Capture the cell that displays the provided text and extract its [x, y] central coordinate. 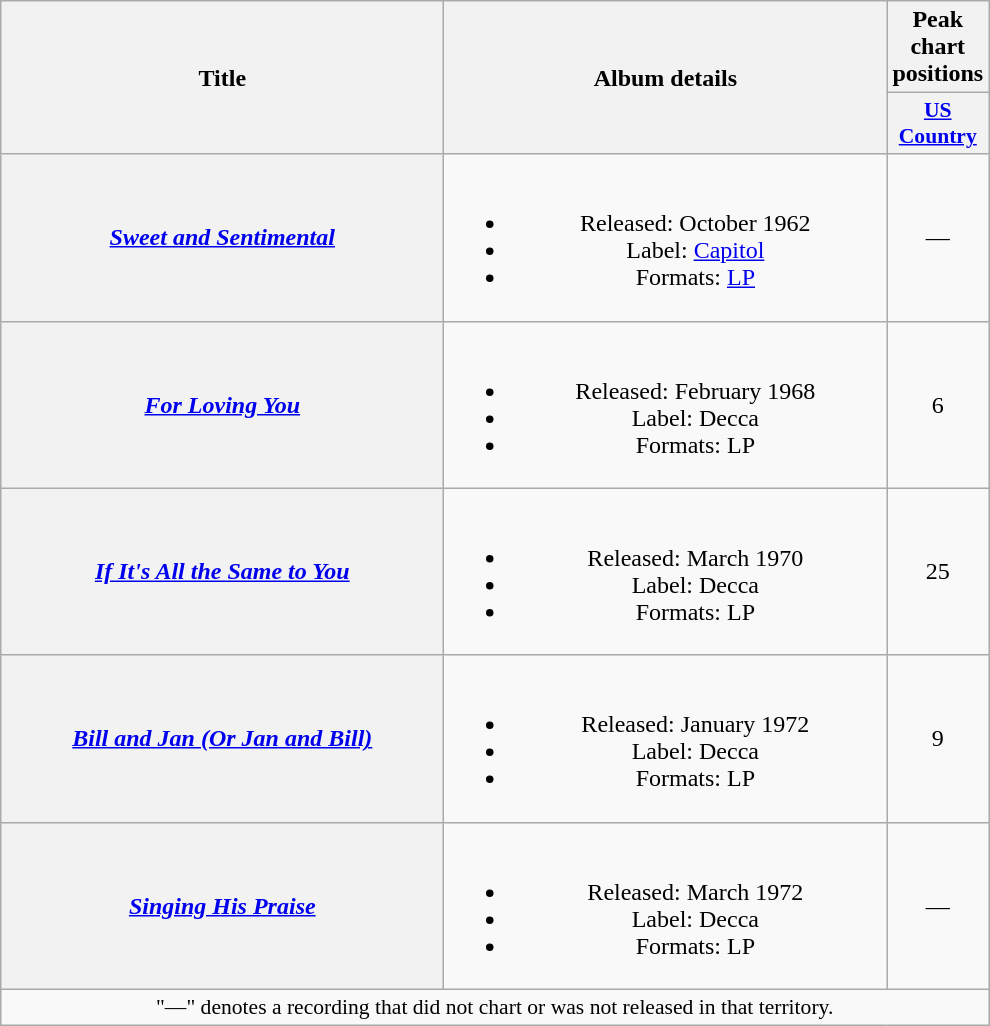
9 [938, 738]
Released: February 1968Label: DeccaFormats: LP [666, 404]
Title [222, 78]
Released: March 1970Label: DeccaFormats: LP [666, 572]
USCountry [938, 124]
Peakchartpositions [938, 47]
Released: January 1972Label: DeccaFormats: LP [666, 738]
Bill and Jan (Or Jan and Bill) [222, 738]
6 [938, 404]
Released: March 1972Label: DeccaFormats: LP [666, 906]
"—" denotes a recording that did not chart or was not released in that territory. [495, 1007]
25 [938, 572]
For Loving You [222, 404]
If It's All the Same to You [222, 572]
Sweet and Sentimental [222, 238]
Album details [666, 78]
Singing His Praise [222, 906]
Released: October 1962Label: CapitolFormats: LP [666, 238]
